Pinpoint the cell where the given text exists, returning its (x, y) midpoint coordinate. 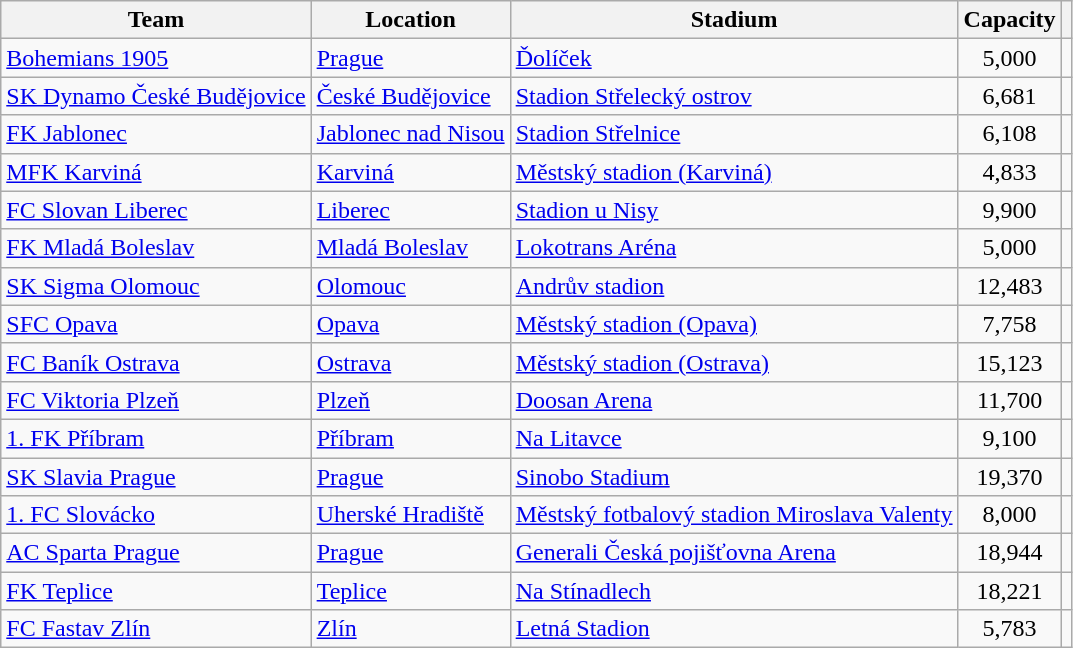
9,900 (1010, 210)
4,833 (1010, 172)
Opava (410, 324)
Na Litavce (734, 438)
Andrův stadion (734, 286)
Příbram (410, 438)
6,681 (1010, 96)
AC Sparta Prague (156, 553)
Uherské Hradiště (410, 515)
Doosan Arena (734, 400)
FC Viktoria Plzeň (156, 400)
Stadion Střelnice (734, 134)
Ďolíček (734, 58)
České Budějovice (410, 96)
Liberec (410, 210)
Letná Stadion (734, 629)
Sinobo Stadium (734, 477)
Městský stadion (Opava) (734, 324)
6,108 (1010, 134)
18,944 (1010, 553)
Zlín (410, 629)
Karviná (410, 172)
Bohemians 1905 (156, 58)
FK Teplice (156, 591)
1. FK Příbram (156, 438)
11,700 (1010, 400)
Plzeň (410, 400)
Stadion u Nisy (734, 210)
Capacity (1010, 20)
Teplice (410, 591)
7,758 (1010, 324)
SK Slavia Prague (156, 477)
5,783 (1010, 629)
Městský fotbalový stadion Miroslava Valenty (734, 515)
Mladá Boleslav (410, 248)
Olomouc (410, 286)
Stadion Střelecký ostrov (734, 96)
Městský stadion (Karviná) (734, 172)
9,100 (1010, 438)
SK Sigma Olomouc (156, 286)
8,000 (1010, 515)
Generali Česká pojišťovna Arena (734, 553)
SFC Opava (156, 324)
15,123 (1010, 362)
Ostrava (410, 362)
Location (410, 20)
MFK Karviná (156, 172)
Team (156, 20)
Stadium (734, 20)
1. FC Slovácko (156, 515)
FC Slovan Liberec (156, 210)
12,483 (1010, 286)
18,221 (1010, 591)
FC Baník Ostrava (156, 362)
Městský stadion (Ostrava) (734, 362)
Jablonec nad Nisou (410, 134)
19,370 (1010, 477)
FC Fastav Zlín (156, 629)
FK Jablonec (156, 134)
FK Mladá Boleslav (156, 248)
Lokotrans Aréna (734, 248)
SK Dynamo České Budějovice (156, 96)
Na Stínadlech (734, 591)
